Capture the cell that displays the provided text and extract its [x, y] central coordinate. 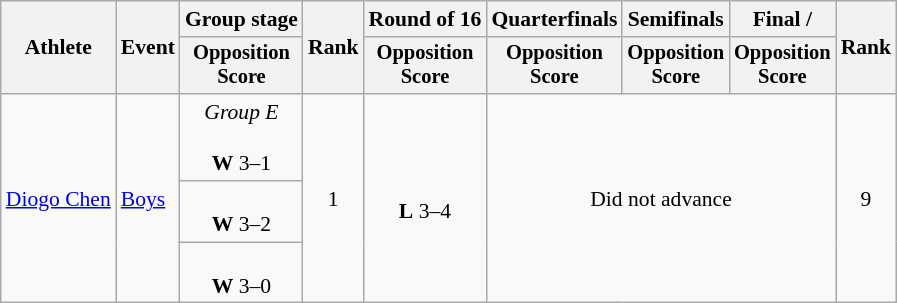
Quarterfinals [554, 19]
Group EW 3–1 [242, 138]
W 3–0 [242, 272]
Group stage [242, 19]
W 3–2 [242, 212]
Did not advance [660, 198]
Diogo Chen [58, 198]
Final / [782, 19]
Semifinals [676, 19]
Boys [148, 198]
Round of 16 [426, 19]
1 [334, 198]
9 [866, 198]
L 3–4 [426, 198]
Event [148, 48]
Athlete [58, 48]
